Find where the given text appears and provide that cell's center as [x, y] coordinate. 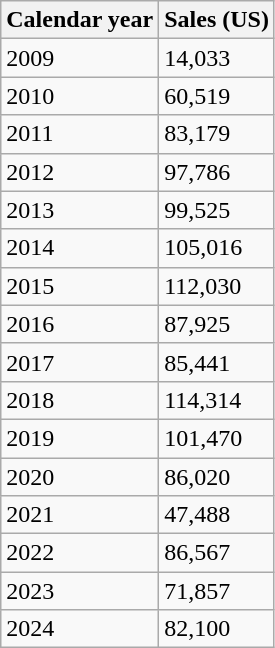
105,016 [217, 248]
87,925 [217, 324]
114,314 [217, 400]
97,786 [217, 172]
14,033 [217, 58]
2013 [80, 210]
Sales (US) [217, 20]
2015 [80, 286]
86,567 [217, 553]
60,519 [217, 96]
2021 [80, 515]
71,857 [217, 591]
2011 [80, 134]
85,441 [217, 362]
2023 [80, 591]
101,470 [217, 438]
112,030 [217, 286]
Calendar year [80, 20]
2009 [80, 58]
82,100 [217, 629]
2010 [80, 96]
2018 [80, 400]
86,020 [217, 477]
2024 [80, 629]
2016 [80, 324]
2022 [80, 553]
2014 [80, 248]
99,525 [217, 210]
83,179 [217, 134]
2019 [80, 438]
47,488 [217, 515]
2017 [80, 362]
2012 [80, 172]
2020 [80, 477]
